Search for the cell housing the specified text and yield its (X, Y) center coordinate. 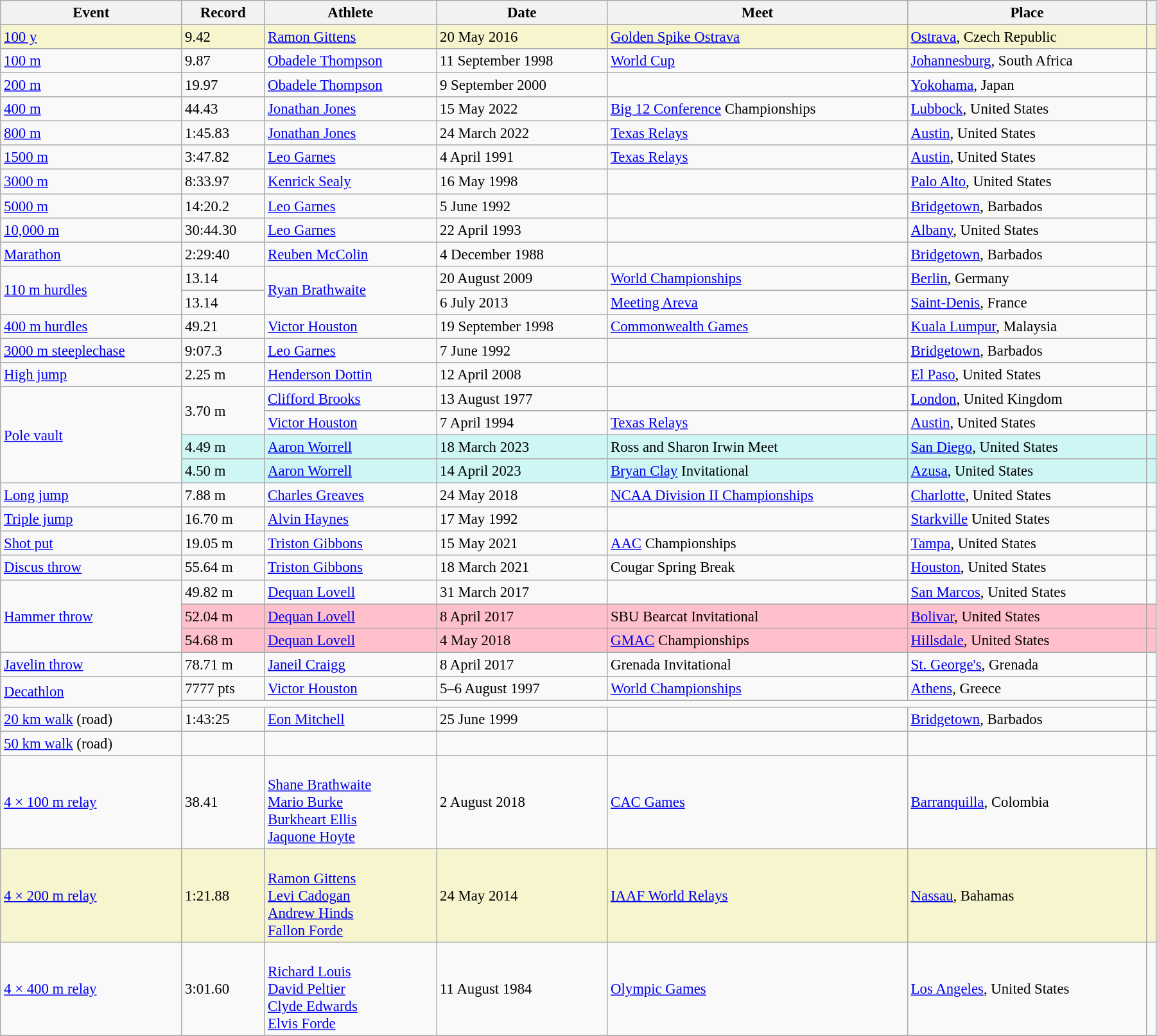
Ramon Gittens (351, 37)
Los Angeles, United States (1027, 989)
15 May 2022 (522, 109)
4 April 1991 (522, 157)
Eon Mitchell (351, 720)
Barranquilla, Colombia (1027, 802)
20 km walk (road) (91, 720)
4 × 100 m relay (91, 802)
16.70 m (223, 519)
4 December 1988 (522, 254)
11 August 1984 (522, 989)
6 July 2013 (522, 302)
2:29:40 (223, 254)
Athens, Greece (1027, 689)
Marathon (91, 254)
11 September 1998 (522, 61)
8:33.97 (223, 182)
Shot put (91, 544)
22 April 1993 (522, 230)
2 August 2018 (522, 802)
Ross and Sharon Irwin Meet (758, 447)
31 March 2017 (522, 592)
St. George's, Grenada (1027, 664)
110 m hurdles (91, 290)
Long jump (91, 496)
54.68 m (223, 640)
Yokohama, Japan (1027, 85)
20 May 2016 (522, 37)
5000 m (91, 206)
Javelin throw (91, 664)
19 September 1998 (522, 327)
9.42 (223, 37)
Ryan Brathwaite (351, 290)
44.43 (223, 109)
Berlin, Germany (1027, 278)
High jump (91, 375)
1:21.88 (223, 896)
Houston, United States (1027, 568)
7777 pts (223, 689)
3:47.82 (223, 157)
4 May 2018 (522, 640)
Nassau, Bahamas (1027, 896)
9:07.3 (223, 350)
4.50 m (223, 471)
200 m (91, 85)
9.87 (223, 61)
3.70 m (223, 411)
London, United Kingdom (1027, 399)
Johannesburg, South Africa (1027, 61)
1:45.83 (223, 134)
38.41 (223, 802)
Kuala Lumpur, Malaysia (1027, 327)
9 September 2000 (522, 85)
5 June 1992 (522, 206)
AAC Championships (758, 544)
Place (1027, 13)
49.21 (223, 327)
Golden Spike Ostrava (758, 37)
24 May 2018 (522, 496)
Lubbock, United States (1027, 109)
Azusa, United States (1027, 471)
NCAA Division II Championships (758, 496)
Pole vault (91, 435)
Date (522, 13)
5–6 August 1997 (522, 689)
55.64 m (223, 568)
16 May 1998 (522, 182)
1500 m (91, 157)
49.82 m (223, 592)
Tampa, United States (1027, 544)
3:01.60 (223, 989)
25 June 1999 (522, 720)
14 April 2023 (522, 471)
12 April 2008 (522, 375)
14:20.2 (223, 206)
Meeting Areva (758, 302)
Charlotte, United States (1027, 496)
San Marcos, United States (1027, 592)
18 March 2023 (522, 447)
IAAF World Relays (758, 896)
19.05 m (223, 544)
Discus throw (91, 568)
Big 12 Conference Championships (758, 109)
Athlete (351, 13)
20 August 2009 (522, 278)
30:44.30 (223, 230)
7.88 m (223, 496)
Ramon GittensLevi CadoganAndrew HindsFallon Forde (351, 896)
Kenrick Sealy (351, 182)
Henderson Dottin (351, 375)
Bryan Clay Invitational (758, 471)
Palo Alto, United States (1027, 182)
Grenada Invitational (758, 664)
Reuben McColin (351, 254)
400 m hurdles (91, 327)
GMAC Championships (758, 640)
Starkville United States (1027, 519)
Commonwealth Games (758, 327)
Triple jump (91, 519)
Shane BrathwaiteMario BurkeBurkheart Ellis Jaquone Hoyte (351, 802)
24 March 2022 (522, 134)
3000 m steeplechase (91, 350)
Hillsdale, United States (1027, 640)
Albany, United States (1027, 230)
78.71 m (223, 664)
2.25 m (223, 375)
24 May 2014 (522, 896)
4 × 200 m relay (91, 896)
Olympic Games (758, 989)
4 × 400 m relay (91, 989)
400 m (91, 109)
Janeil Craigg (351, 664)
Hammer throw (91, 616)
50 km walk (road) (91, 743)
800 m (91, 134)
18 March 2021 (522, 568)
Alvin Haynes (351, 519)
10,000 m (91, 230)
World Cup (758, 61)
1:43:25 (223, 720)
3000 m (91, 182)
7 April 1994 (522, 423)
19.97 (223, 85)
Meet (758, 13)
52.04 m (223, 616)
Decathlon (91, 692)
15 May 2021 (522, 544)
Ostrava, Czech Republic (1027, 37)
Event (91, 13)
Record (223, 13)
Saint-Denis, France (1027, 302)
SBU Bearcat Invitational (758, 616)
Cougar Spring Break (758, 568)
Clifford Brooks (351, 399)
100 y (91, 37)
CAC Games (758, 802)
El Paso, United States (1027, 375)
Richard LouisDavid PeltierClyde EdwardsElvis Forde (351, 989)
Bolivar, United States (1027, 616)
13 August 1977 (522, 399)
7 June 1992 (522, 350)
4.49 m (223, 447)
100 m (91, 61)
San Diego, United States (1027, 447)
Charles Greaves (351, 496)
17 May 1992 (522, 519)
